Determine the [x, y] coordinate at the center of the cell enclosing the given text.  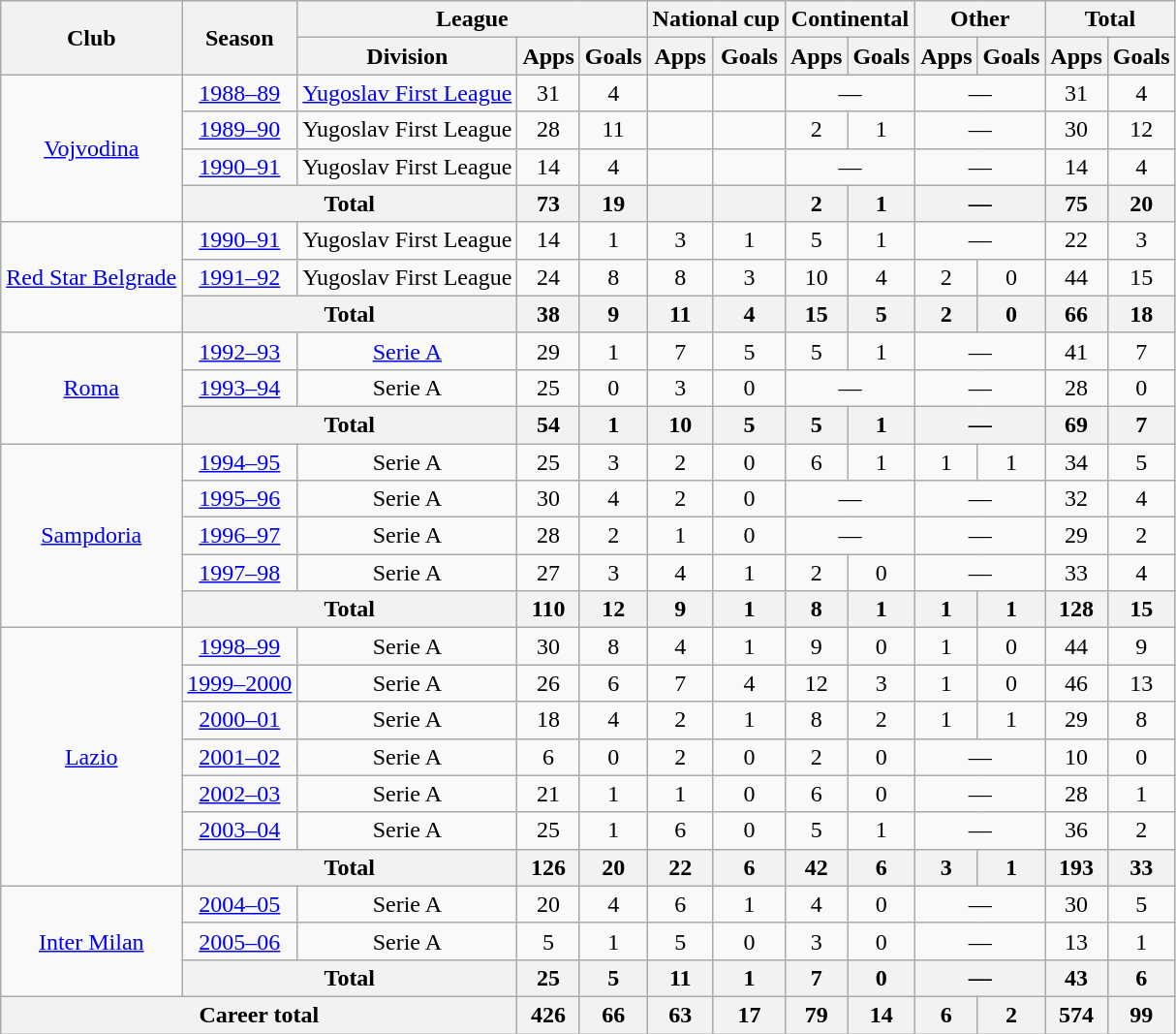
17 [749, 1015]
Red Star Belgrade [91, 277]
24 [548, 277]
Season [240, 38]
426 [548, 1015]
75 [1076, 204]
36 [1076, 830]
Career total [260, 1015]
21 [548, 794]
2004–05 [240, 904]
63 [680, 1015]
1989–90 [240, 130]
1998–99 [240, 646]
1988–89 [240, 93]
1995–96 [240, 499]
41 [1076, 351]
Club [91, 38]
2003–04 [240, 830]
Vojvodina [91, 148]
26 [548, 683]
Lazio [91, 757]
National cup [716, 19]
Roma [91, 388]
Other [980, 19]
2002–03 [240, 794]
2001–02 [240, 757]
Division [407, 56]
42 [816, 867]
46 [1076, 683]
1999–2000 [240, 683]
54 [548, 424]
League [473, 19]
Sampdoria [91, 536]
32 [1076, 499]
27 [548, 573]
2000–01 [240, 720]
2005–06 [240, 941]
193 [1076, 867]
99 [1141, 1015]
34 [1076, 462]
Inter Milan [91, 941]
Continental [850, 19]
1997–98 [240, 573]
1993–94 [240, 388]
1994–95 [240, 462]
79 [816, 1015]
574 [1076, 1015]
19 [613, 204]
38 [548, 314]
110 [548, 610]
1991–92 [240, 277]
69 [1076, 424]
73 [548, 204]
1996–97 [240, 536]
43 [1076, 978]
126 [548, 867]
128 [1076, 610]
1992–93 [240, 351]
